Locate the cell with the specified text and output its [x, y] center coordinate. 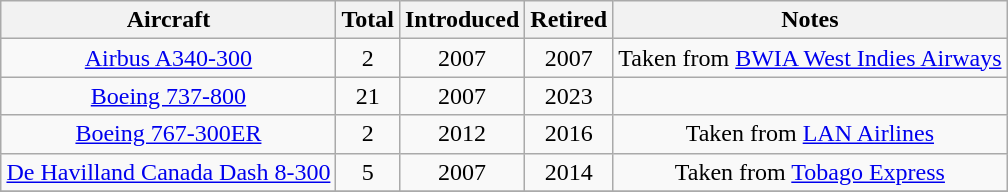
Introduced [462, 20]
Total [368, 20]
Aircraft [168, 20]
Retired [569, 20]
Airbus A340-300 [168, 58]
Boeing 767-300ER [168, 134]
21 [368, 96]
2023 [569, 96]
Boeing 737-800 [168, 96]
2012 [462, 134]
Notes [810, 20]
De Havilland Canada Dash 8-300 [168, 172]
Taken from BWIA West Indies Airways [810, 58]
Taken from Tobago Express [810, 172]
Taken from LAN Airlines [810, 134]
2016 [569, 134]
5 [368, 172]
2014 [569, 172]
